Search for the cell housing the specified text and yield its (x, y) center coordinate. 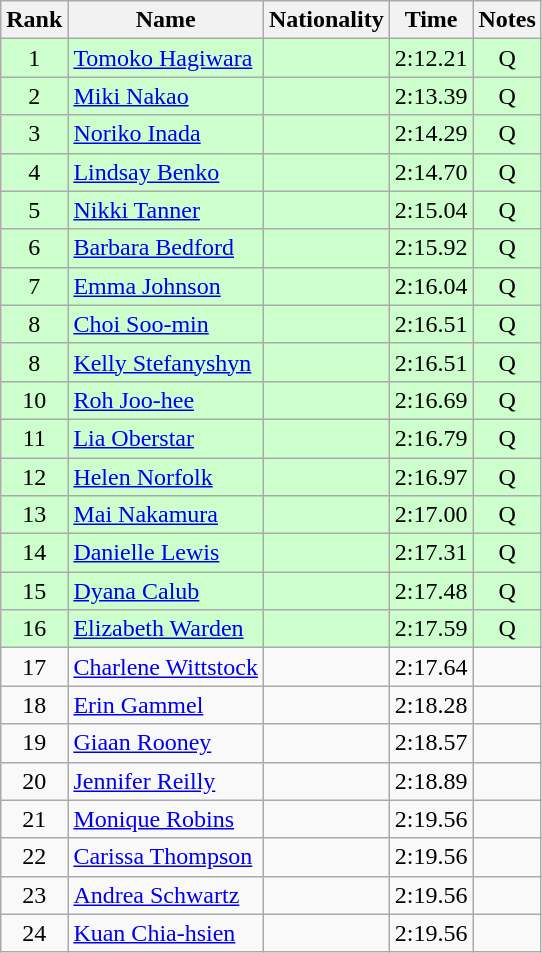
17 (34, 667)
18 (34, 705)
20 (34, 781)
Giaan Rooney (166, 743)
Erin Gammel (166, 705)
12 (34, 477)
2:16.04 (431, 286)
2:17.64 (431, 667)
Tomoko Hagiwara (166, 58)
13 (34, 515)
Barbara Bedford (166, 248)
22 (34, 857)
Noriko Inada (166, 134)
23 (34, 895)
Kelly Stefanyshyn (166, 362)
2:16.79 (431, 438)
Rank (34, 20)
4 (34, 172)
Charlene Wittstock (166, 667)
Jennifer Reilly (166, 781)
24 (34, 933)
1 (34, 58)
Emma Johnson (166, 286)
Carissa Thompson (166, 857)
Name (166, 20)
Mai Nakamura (166, 515)
2:15.04 (431, 210)
2:17.00 (431, 515)
2:15.92 (431, 248)
Danielle Lewis (166, 553)
2:18.28 (431, 705)
15 (34, 591)
21 (34, 819)
14 (34, 553)
2 (34, 96)
6 (34, 248)
Nikki Tanner (166, 210)
Choi Soo-min (166, 324)
2:16.97 (431, 477)
2:14.70 (431, 172)
2:13.39 (431, 96)
2:17.48 (431, 591)
2:18.89 (431, 781)
5 (34, 210)
Lindsay Benko (166, 172)
Lia Oberstar (166, 438)
2:17.59 (431, 629)
Time (431, 20)
Dyana Calub (166, 591)
2:14.29 (431, 134)
Roh Joo-hee (166, 400)
Notes (507, 20)
7 (34, 286)
Monique Robins (166, 819)
Elizabeth Warden (166, 629)
10 (34, 400)
Miki Nakao (166, 96)
2:18.57 (431, 743)
Helen Norfolk (166, 477)
2:16.69 (431, 400)
19 (34, 743)
3 (34, 134)
Kuan Chia-hsien (166, 933)
16 (34, 629)
11 (34, 438)
Nationality (326, 20)
Andrea Schwartz (166, 895)
2:12.21 (431, 58)
2:17.31 (431, 553)
